Capture the cell that displays the provided text and extract its (x, y) central coordinate. 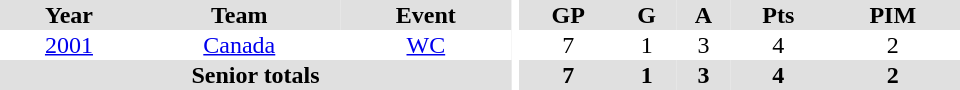
WC (426, 45)
A (704, 15)
Senior totals (256, 75)
PIM (893, 15)
G (646, 15)
GP (568, 15)
Pts (778, 15)
Canada (240, 45)
Team (240, 15)
2001 (69, 45)
Year (69, 15)
Event (426, 15)
